Determine the (x, y) coordinate at the center of the cell enclosing the given text.  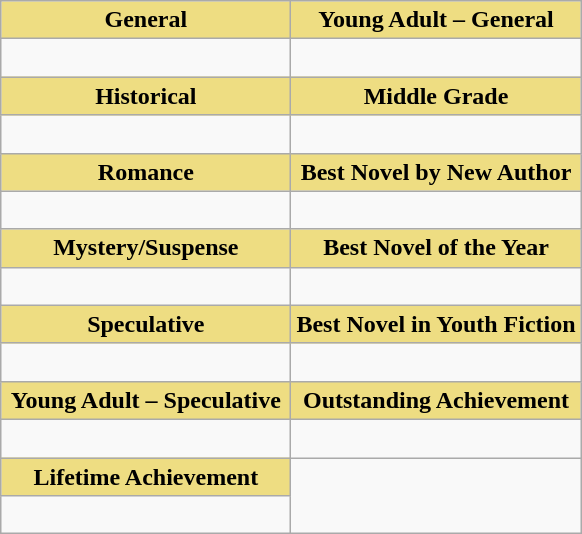
General (146, 20)
Best Novel by New Author (436, 172)
Best Novel in Youth Fiction (436, 324)
Young Adult – General (436, 20)
Outstanding Achievement (436, 400)
Speculative (146, 324)
Lifetime Achievement (146, 477)
Mystery/Suspense (146, 248)
Middle Grade (436, 96)
Young Adult – Speculative (146, 400)
Best Novel of the Year (436, 248)
Historical (146, 96)
Romance (146, 172)
